Output the (x, y) coordinate of the center of the cell containing the given text.  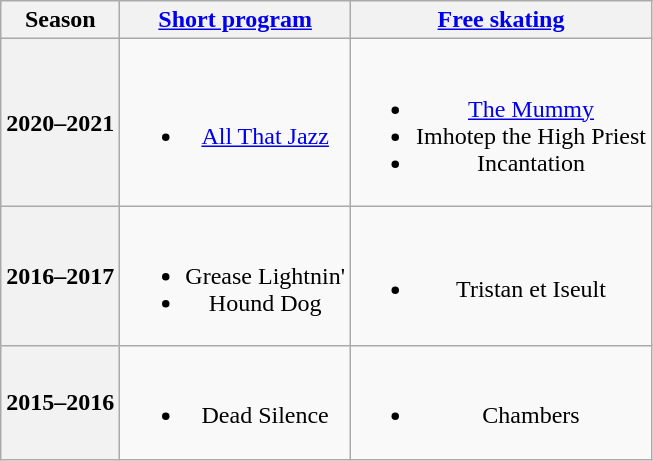
Tristan et Iseult (500, 276)
Grease Lightnin' Hound Dog (236, 276)
Free skating (500, 20)
Dead Silence (236, 402)
2016–2017 (60, 276)
Short program (236, 20)
2020–2021 (60, 122)
2015–2016 (60, 402)
The Mummy Imhotep the High Priest Incantation (500, 122)
All That Jazz (236, 122)
Chambers (500, 402)
Season (60, 20)
